Extract the [x, y] coordinate from the center of the cell holding the provided text.  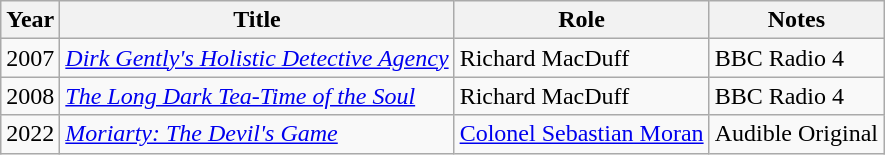
2008 [30, 96]
Title [257, 20]
2022 [30, 134]
Moriarty: The Devil's Game [257, 134]
The Long Dark Tea-Time of the Soul [257, 96]
Dirk Gently's Holistic Detective Agency [257, 58]
Audible Original [796, 134]
Role [582, 20]
Colonel Sebastian Moran [582, 134]
Year [30, 20]
Notes [796, 20]
2007 [30, 58]
